Search for the cell housing the specified text and yield its (x, y) center coordinate. 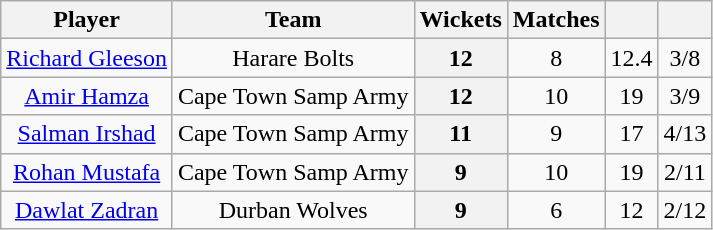
Durban Wolves (293, 210)
17 (632, 134)
Rohan Mustafa (87, 172)
Amir Hamza (87, 96)
Dawlat Zadran (87, 210)
Wickets (460, 20)
Player (87, 20)
3/8 (685, 58)
11 (460, 134)
Matches (556, 20)
4/13 (685, 134)
6 (556, 210)
Team (293, 20)
Richard Gleeson (87, 58)
Salman Irshad (87, 134)
8 (556, 58)
2/12 (685, 210)
12.4 (632, 58)
Harare Bolts (293, 58)
3/9 (685, 96)
2/11 (685, 172)
